Search for the cell housing the specified text and yield its [X, Y] center coordinate. 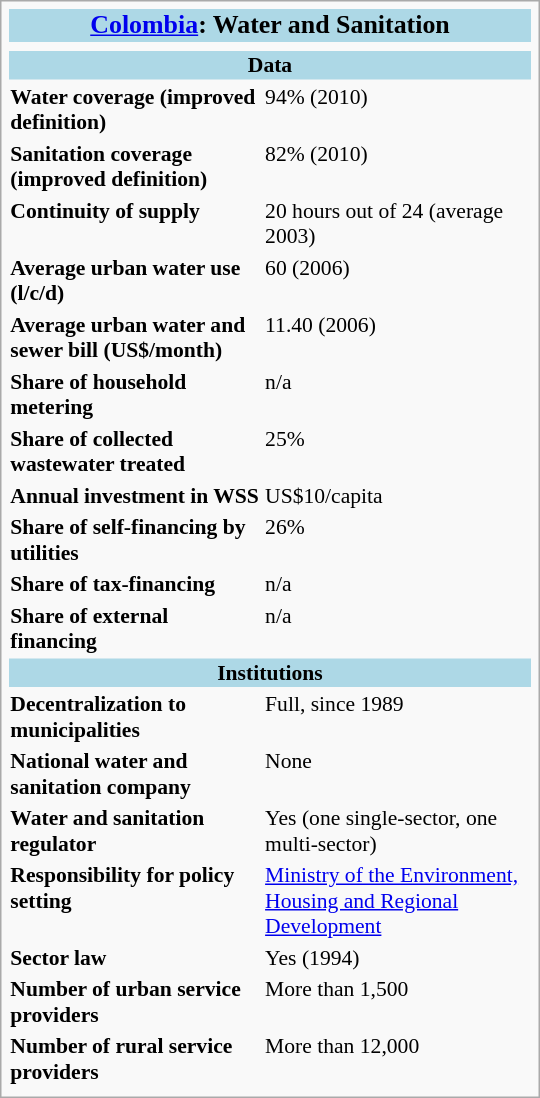
Number of rural service providers [135, 1059]
Ministry of the Environment, Housing and Regional Development [398, 901]
25% [398, 451]
Continuity of supply [135, 223]
26% [398, 540]
Annual investment in WSS [135, 495]
60 (2006) [398, 280]
Colombia: Water and Sanitation [270, 26]
US$10/capita [398, 495]
Data [270, 65]
Water and sanitation regulator [135, 831]
Responsibility for policy setting [135, 901]
Share of self-financing by utilities [135, 540]
Number of urban service providers [135, 1002]
Water coverage (improved definition) [135, 109]
11.40 (2006) [398, 337]
More than 12,000 [398, 1059]
Yes (one single-sector, one multi-sector) [398, 831]
National water and sanitation company [135, 774]
Full, since 1989 [398, 717]
Yes (1994) [398, 957]
Sector law [135, 957]
94% (2010) [398, 109]
Decentralization to municipalities [135, 717]
82% (2010) [398, 166]
Share of external financing [135, 628]
Institutions [270, 672]
Share of collected wastewater treated [135, 451]
More than 1,500 [398, 1002]
Share of tax-financing [135, 584]
20 hours out of 24 (average 2003) [398, 223]
Average urban water and sewer bill (US$/month) [135, 337]
Sanitation coverage (improved definition) [135, 166]
None [398, 774]
Average urban water use (l/c/d) [135, 280]
Share of household metering [135, 394]
